Scan for the cell matching the given text and deliver its [X, Y] coordinate at center. 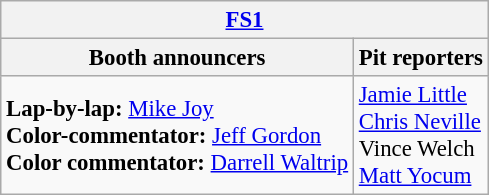
Pit reporters [420, 58]
Booth announcers [178, 58]
Jamie LittleChris NevilleVince WelchMatt Yocum [420, 136]
Lap-by-lap: Mike JoyColor-commentator: Jeff GordonColor commentator: Darrell Waltrip [178, 136]
FS1 [245, 20]
